Extract the [x, y] coordinate from the center of the cell holding the provided text.  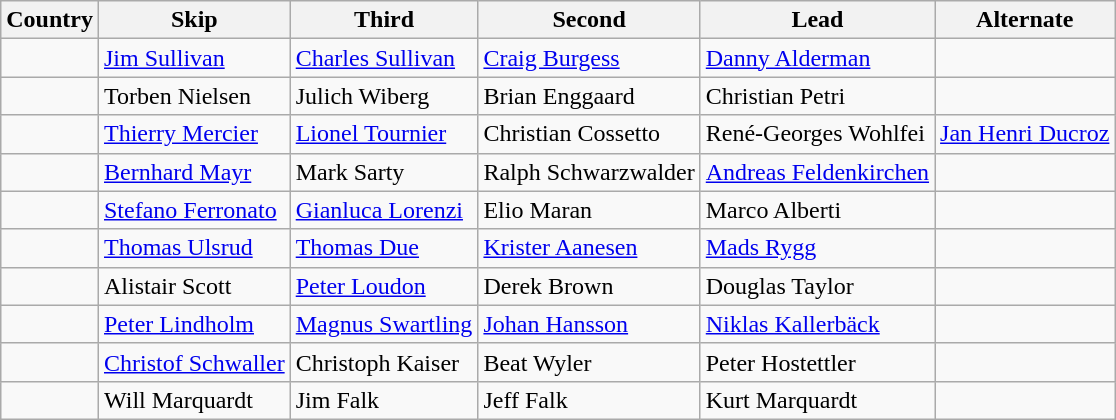
Douglas Taylor [817, 286]
Alternate [1025, 20]
Andreas Feldenkirchen [817, 172]
Krister Aanesen [589, 248]
Christoph Kaiser [384, 362]
Peter Hostettler [817, 362]
Gianluca Lorenzi [384, 210]
Craig Burgess [589, 58]
Elio Maran [589, 210]
Mads Rygg [817, 248]
Mark Sarty [384, 172]
Johan Hansson [589, 324]
Niklas Kallerbäck [817, 324]
Country [50, 20]
Christof Schwaller [194, 362]
Jim Falk [384, 400]
Bernhard Mayr [194, 172]
Jim Sullivan [194, 58]
Third [384, 20]
Kurt Marquardt [817, 400]
Danny Alderman [817, 58]
Second [589, 20]
Julich Wiberg [384, 96]
Skip [194, 20]
Thomas Ulsrud [194, 248]
Stefano Ferronato [194, 210]
Charles Sullivan [384, 58]
Peter Loudon [384, 286]
Lead [817, 20]
René-Georges Wohlfei [817, 134]
Christian Cossetto [589, 134]
Beat Wyler [589, 362]
Ralph Schwarzwalder [589, 172]
Thomas Due [384, 248]
Derek Brown [589, 286]
Jeff Falk [589, 400]
Will Marquardt [194, 400]
Marco Alberti [817, 210]
Brian Enggaard [589, 96]
Peter Lindholm [194, 324]
Jan Henri Ducroz [1025, 134]
Magnus Swartling [384, 324]
Alistair Scott [194, 286]
Lionel Tournier [384, 134]
Thierry Mercier [194, 134]
Christian Petri [817, 96]
Torben Nielsen [194, 96]
